Return [X, Y] of the center of cell containing provided text 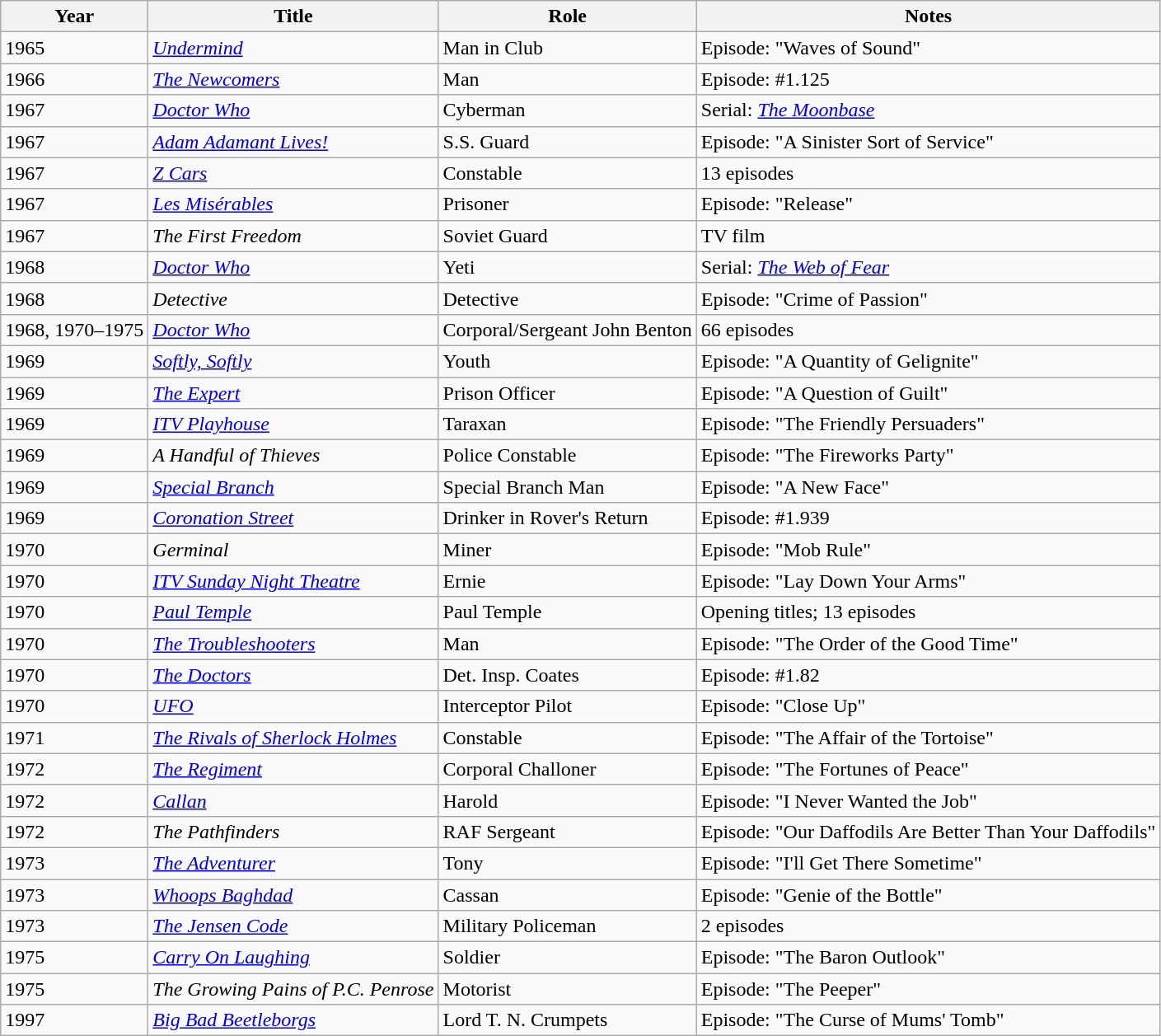
The Pathfinders [293, 832]
Corporal/Sergeant John Benton [567, 330]
Det. Insp. Coates [567, 675]
Interceptor Pilot [567, 706]
Episode: #1.82 [928, 675]
Drinker in Rover's Return [567, 518]
Lord T. N. Crumpets [567, 1020]
Military Policeman [567, 926]
Ernie [567, 581]
Episode: "Genie of the Bottle" [928, 894]
Yeti [567, 267]
Police Constable [567, 456]
Soldier [567, 958]
Motorist [567, 989]
Opening titles; 13 episodes [928, 612]
Episode: "The Peeper" [928, 989]
Episode: "Mob Rule" [928, 550]
Miner [567, 550]
ITV Playhouse [293, 424]
Prison Officer [567, 393]
The Jensen Code [293, 926]
Episode: "Release" [928, 204]
Coronation Street [293, 518]
S.S. Guard [567, 142]
UFO [293, 706]
Episode: "Close Up" [928, 706]
Role [567, 16]
Man in Club [567, 48]
TV film [928, 236]
13 episodes [928, 173]
1971 [74, 738]
Youth [567, 361]
The Regiment [293, 769]
Episode: "The Friendly Persuaders" [928, 424]
Year [74, 16]
Episode: "I'll Get There Sometime" [928, 863]
2 episodes [928, 926]
Adam Adamant Lives! [293, 142]
Notes [928, 16]
The Newcomers [293, 79]
Episode: "A Question of Guilt" [928, 393]
Special Branch [293, 487]
66 episodes [928, 330]
Episode: "The Order of the Good Time" [928, 644]
The Doctors [293, 675]
The Troubleshooters [293, 644]
Episode: "The Affair of the Tortoise" [928, 738]
Prisoner [567, 204]
RAF Sergeant [567, 832]
Tony [567, 863]
Episode: "The Baron Outlook" [928, 958]
Episode: "The Curse of Mums' Tomb" [928, 1020]
Episode: "I Never Wanted the Job" [928, 800]
Special Branch Man [567, 487]
Serial: The Web of Fear [928, 267]
Cyberman [567, 110]
Taraxan [567, 424]
1965 [74, 48]
ITV Sunday Night Theatre [293, 581]
Z Cars [293, 173]
Episode: "A New Face" [928, 487]
Episode: "A Sinister Sort of Service" [928, 142]
Episode: "Waves of Sound" [928, 48]
Soviet Guard [567, 236]
A Handful of Thieves [293, 456]
The Growing Pains of P.C. Penrose [293, 989]
The First Freedom [293, 236]
Episode: "The Fortunes of Peace" [928, 769]
Germinal [293, 550]
Episode: "A Quantity of Gelignite" [928, 361]
Title [293, 16]
The Rivals of Sherlock Holmes [293, 738]
Episode: "Lay Down Your Arms" [928, 581]
Whoops Baghdad [293, 894]
1997 [74, 1020]
Corporal Challoner [567, 769]
Serial: The Moonbase [928, 110]
Big Bad Beetleborgs [293, 1020]
Softly, Softly [293, 361]
Les Misérables [293, 204]
The Expert [293, 393]
Episode: "The Fireworks Party" [928, 456]
Cassan [567, 894]
Undermind [293, 48]
Harold [567, 800]
Episode: "Crime of Passion" [928, 298]
Episode: #1.939 [928, 518]
1968, 1970–1975 [74, 330]
The Adventurer [293, 863]
Episode: #1.125 [928, 79]
Callan [293, 800]
Carry On Laughing [293, 958]
Episode: "Our Daffodils Are Better Than Your Daffodils" [928, 832]
1966 [74, 79]
